Return the [X, Y] coordinate for the center point of the cell that contains the specified text.  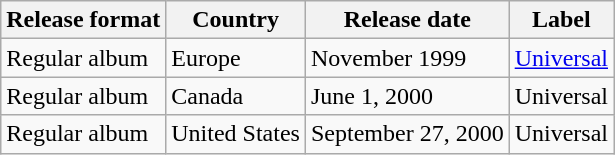
June 1, 2000 [407, 96]
Europe [236, 58]
Label [561, 20]
November 1999 [407, 58]
United States [236, 134]
Release format [84, 20]
Release date [407, 20]
Canada [236, 96]
Country [236, 20]
September 27, 2000 [407, 134]
